From the cell containing the given text, extract its center point as [X, Y] coordinate. 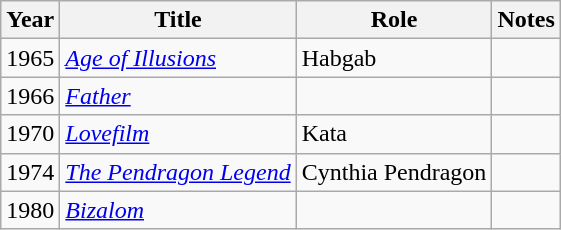
Habgab [394, 58]
Notes [526, 20]
1970 [30, 134]
Age of Illusions [178, 58]
Bizalom [178, 210]
Lovefilm [178, 134]
Title [178, 20]
Kata [394, 134]
Role [394, 20]
1974 [30, 172]
Year [30, 20]
1980 [30, 210]
The Pendragon Legend [178, 172]
Father [178, 96]
1966 [30, 96]
Cynthia Pendragon [394, 172]
1965 [30, 58]
